Find where the given text appears and provide that cell's center as (x, y) coordinate. 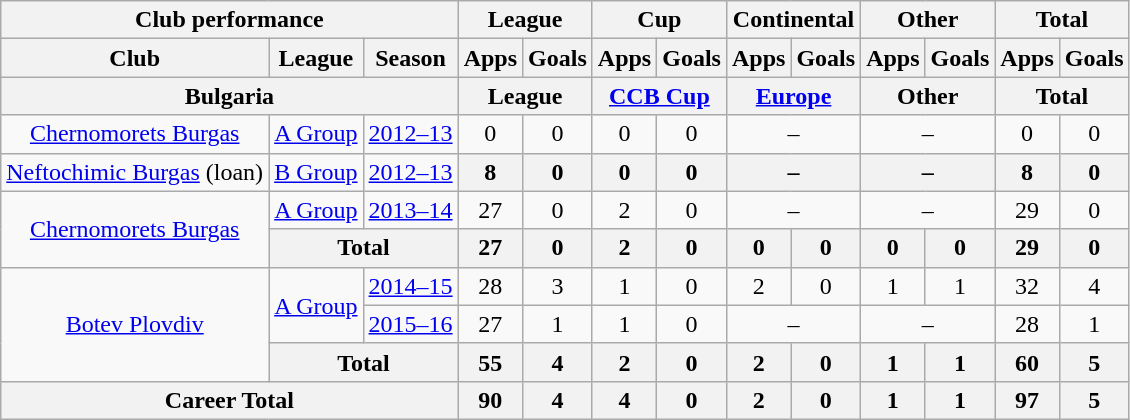
Continental (793, 20)
Career Total (230, 400)
2014–15 (410, 286)
Season (410, 58)
60 (1027, 362)
B Group (316, 172)
Neftochimic Burgas (loan) (135, 172)
2013–14 (410, 210)
90 (490, 400)
Club (135, 58)
3 (558, 286)
Bulgaria (230, 96)
Cup (659, 20)
Club performance (230, 20)
Europe (793, 96)
2015–16 (410, 324)
55 (490, 362)
32 (1027, 286)
CCB Cup (659, 96)
97 (1027, 400)
Botev Plovdiv (135, 324)
